Extract the [x, y] coordinate from the center of the cell holding the provided text.  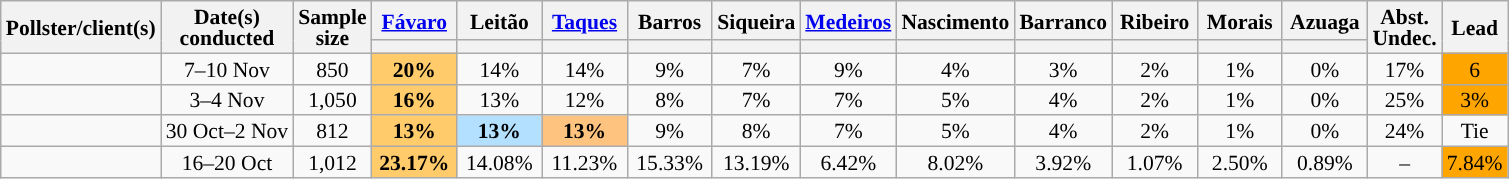
24% [1404, 132]
Azuaga [1324, 20]
Lead [1475, 27]
Taques [584, 20]
15.33% [670, 162]
20% [414, 68]
Siqueira [756, 20]
17% [1404, 68]
812 [332, 132]
Fávaro [414, 20]
0.89% [1324, 162]
Morais [1240, 20]
7.84% [1475, 162]
– [1404, 162]
30 Oct–2 Nov [227, 132]
Abst.Undec. [1404, 27]
3–4 Nov [227, 100]
3.92% [1063, 162]
Medeiros [848, 20]
16% [414, 100]
Tie [1475, 132]
850 [332, 68]
1,050 [332, 100]
Barranco [1063, 20]
6.42% [848, 162]
6 [1475, 68]
12% [584, 100]
Samplesize [332, 27]
Date(s)conducted [227, 27]
13.19% [756, 162]
Nascimento [955, 20]
Barros [670, 20]
23.17% [414, 162]
Ribeiro [1154, 20]
7–10 Nov [227, 68]
8.02% [955, 162]
25% [1404, 100]
2.50% [1240, 162]
11.23% [584, 162]
1,012 [332, 162]
14.08% [500, 162]
16–20 Oct [227, 162]
Leitão [500, 20]
Pollster/client(s) [81, 27]
1.07% [1154, 162]
